Determine the (X, Y) coordinate at the center of the cell enclosing the given text.  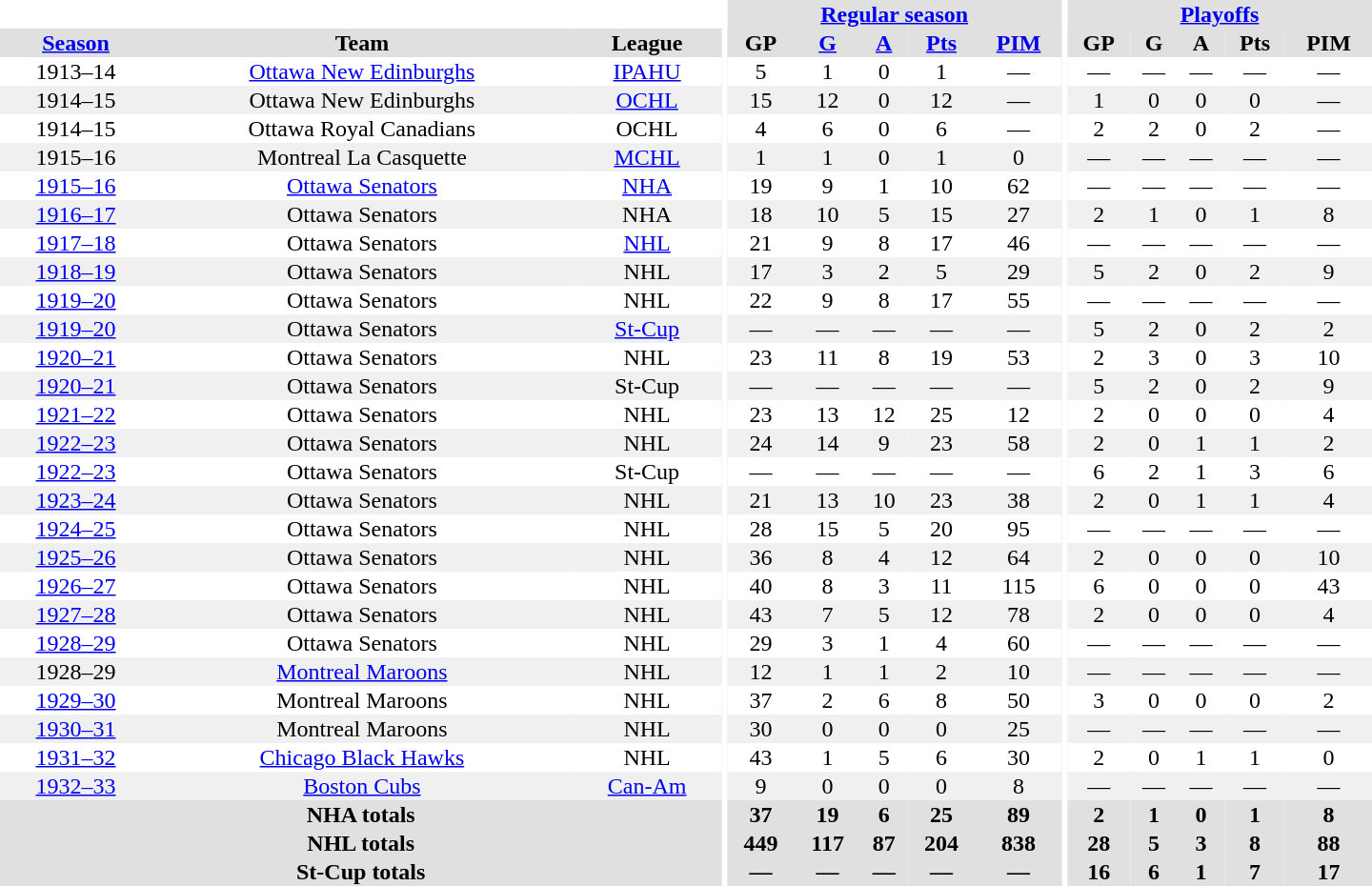
1916–17 (76, 214)
1927–28 (76, 614)
58 (1019, 443)
46 (1019, 243)
1913–14 (76, 71)
89 (1019, 815)
Playoffs (1220, 14)
1921–22 (76, 414)
1926–27 (76, 586)
Season (76, 43)
Team (362, 43)
1931–32 (76, 757)
1930–31 (76, 729)
League (648, 43)
53 (1019, 357)
115 (1019, 586)
NHA totals (360, 815)
St-Cup totals (360, 872)
1923–24 (76, 500)
60 (1019, 643)
40 (760, 586)
1917–18 (76, 243)
64 (1019, 557)
14 (827, 443)
449 (760, 843)
Chicago Black Hawks (362, 757)
Boston Cubs (362, 786)
95 (1019, 529)
88 (1328, 843)
1925–26 (76, 557)
16 (1099, 872)
78 (1019, 614)
1924–25 (76, 529)
1929–30 (76, 700)
838 (1019, 843)
36 (760, 557)
55 (1019, 300)
87 (884, 843)
1932–33 (76, 786)
1918–19 (76, 272)
Ottawa Royal Canadians (362, 129)
22 (760, 300)
Montreal La Casquette (362, 157)
IPAHU (648, 71)
Regular season (895, 14)
117 (827, 843)
50 (1019, 700)
MCHL (648, 157)
18 (760, 214)
20 (941, 529)
38 (1019, 500)
Can-Am (648, 786)
27 (1019, 214)
24 (760, 443)
62 (1019, 186)
NHL totals (360, 843)
204 (941, 843)
